Provide the [X, Y] coordinate of the cell's center where the given text is located.  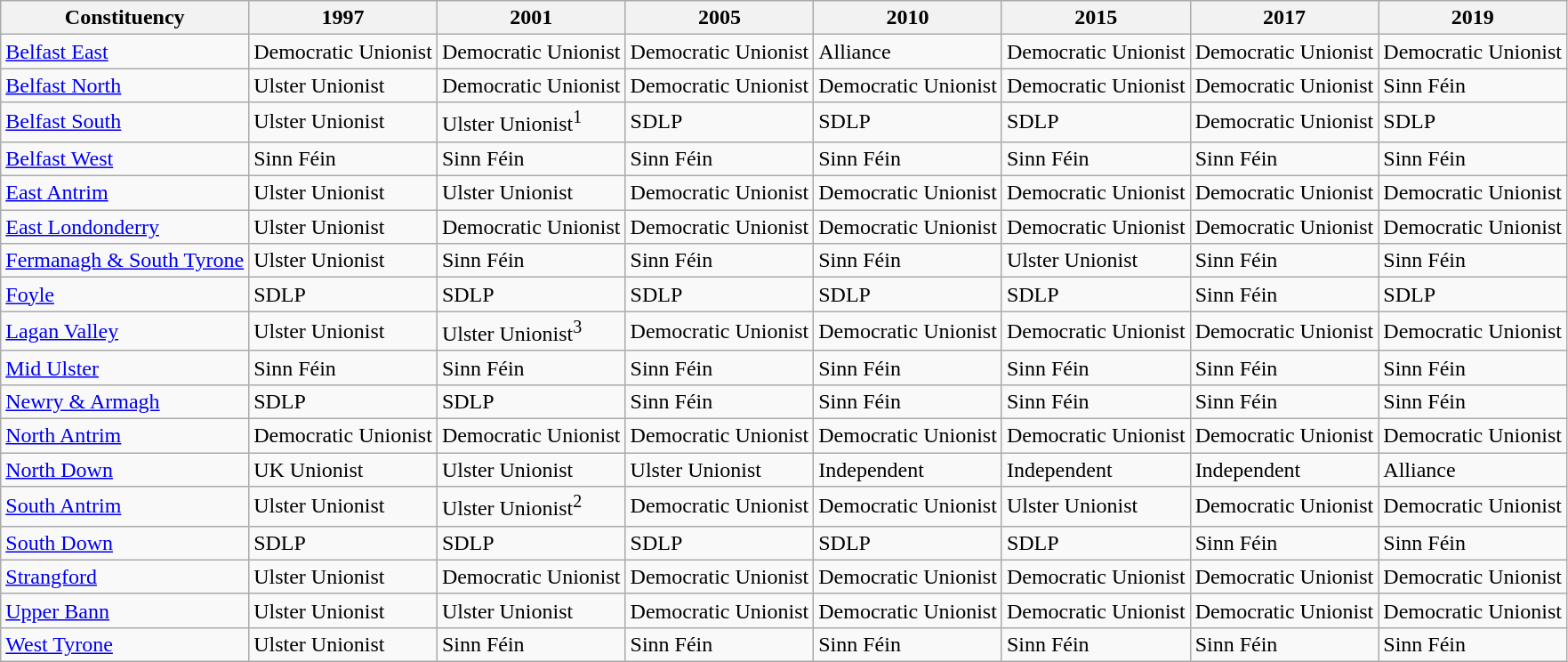
Newry & Armagh [125, 401]
North Antrim [125, 435]
1997 [343, 18]
2015 [1096, 18]
2010 [908, 18]
Belfast South [125, 123]
North Down [125, 470]
West Tyrone [125, 644]
Ulster Unionist2 [531, 507]
East Londonderry [125, 227]
Ulster Unionist3 [531, 331]
2019 [1473, 18]
Belfast East [125, 52]
Ulster Unionist1 [531, 123]
2001 [531, 18]
East Antrim [125, 193]
South Antrim [125, 507]
UK Unionist [343, 470]
Belfast North [125, 85]
Strangford [125, 577]
2017 [1284, 18]
South Down [125, 543]
Foyle [125, 295]
Mid Ulster [125, 367]
Lagan Valley [125, 331]
Fermanagh & South Tyrone [125, 261]
Belfast West [125, 158]
Constituency [125, 18]
Upper Bann [125, 610]
2005 [720, 18]
